For the text-containing cell, return its midpoint in [X, Y] coordinate format. 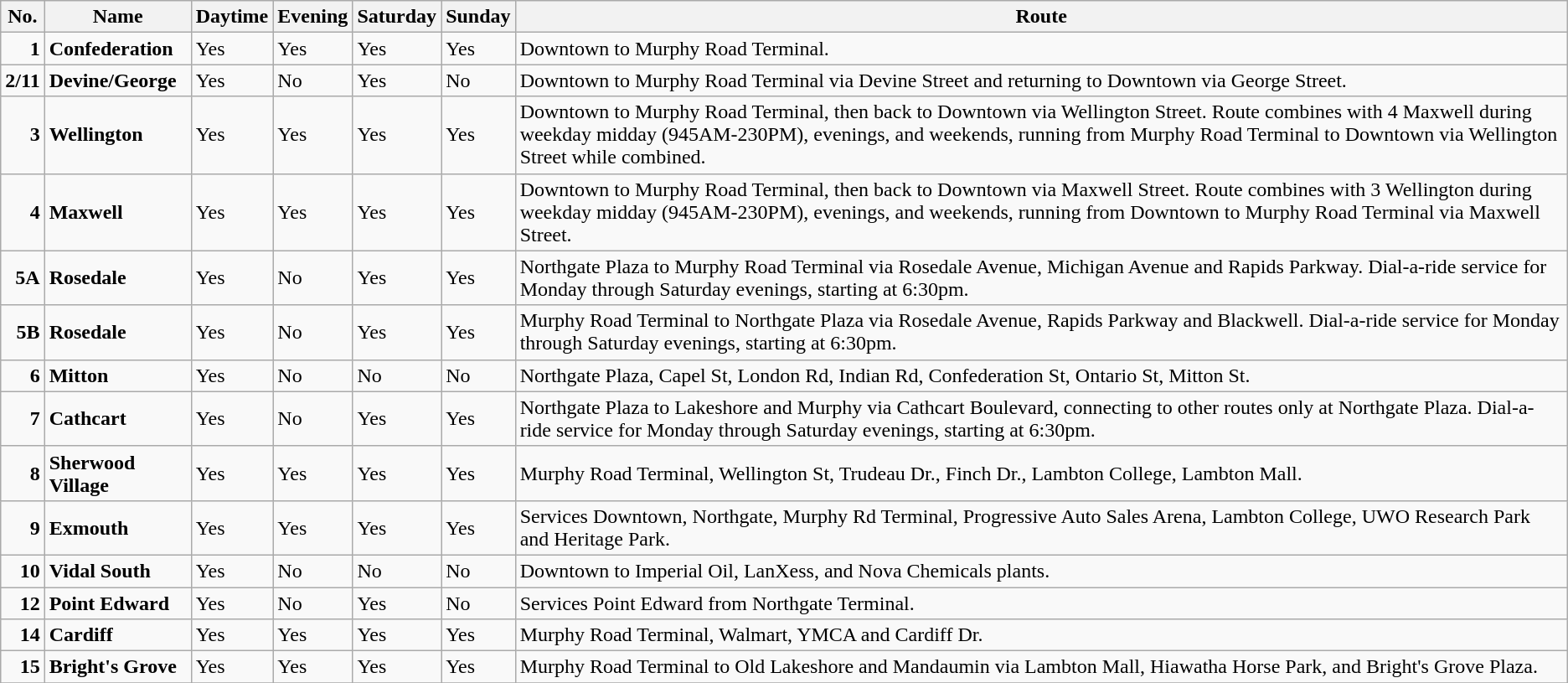
Daytime [232, 17]
Murphy Road Terminal to Old Lakeshore and Mandaumin via Lambton Mall, Hiawatha Horse Park, and Bright's Grove Plaza. [1041, 667]
9 [23, 528]
8 [23, 473]
Downtown to Imperial Oil, LanXess, and Nova Chemicals plants. [1041, 571]
15 [23, 667]
2/11 [23, 80]
14 [23, 635]
10 [23, 571]
Sherwood Village [117, 473]
Downtown to Murphy Road Terminal via Devine Street and returning to Downtown via George Street. [1041, 80]
Bright's Grove [117, 667]
Devine/George [117, 80]
Wellington [117, 135]
Northgate Plaza, Capel St, London Rd, Indian Rd, Confederation St, Ontario St, Mitton St. [1041, 375]
Sunday [478, 17]
Maxwell [117, 212]
5A [23, 278]
3 [23, 135]
Murphy Road Terminal, Wellington St, Trudeau Dr., Finch Dr., Lambton College, Lambton Mall. [1041, 473]
Point Edward [117, 603]
12 [23, 603]
Saturday [397, 17]
Vidal South [117, 571]
Mitton [117, 375]
4 [23, 212]
Evening [313, 17]
5B [23, 332]
6 [23, 375]
Cathcart [117, 419]
Murphy Road Terminal, Walmart, YMCA and Cardiff Dr. [1041, 635]
7 [23, 419]
Services Point Edward from Northgate Terminal. [1041, 603]
Exmouth [117, 528]
No. [23, 17]
Name [117, 17]
Confederation [117, 49]
Route [1041, 17]
Cardiff [117, 635]
Downtown to Murphy Road Terminal. [1041, 49]
Services Downtown, Northgate, Murphy Rd Terminal, Progressive Auto Sales Arena, Lambton College, UWO Research Park and Heritage Park. [1041, 528]
1 [23, 49]
